From the cell containing the given text, extract its center point as (X, Y) coordinate. 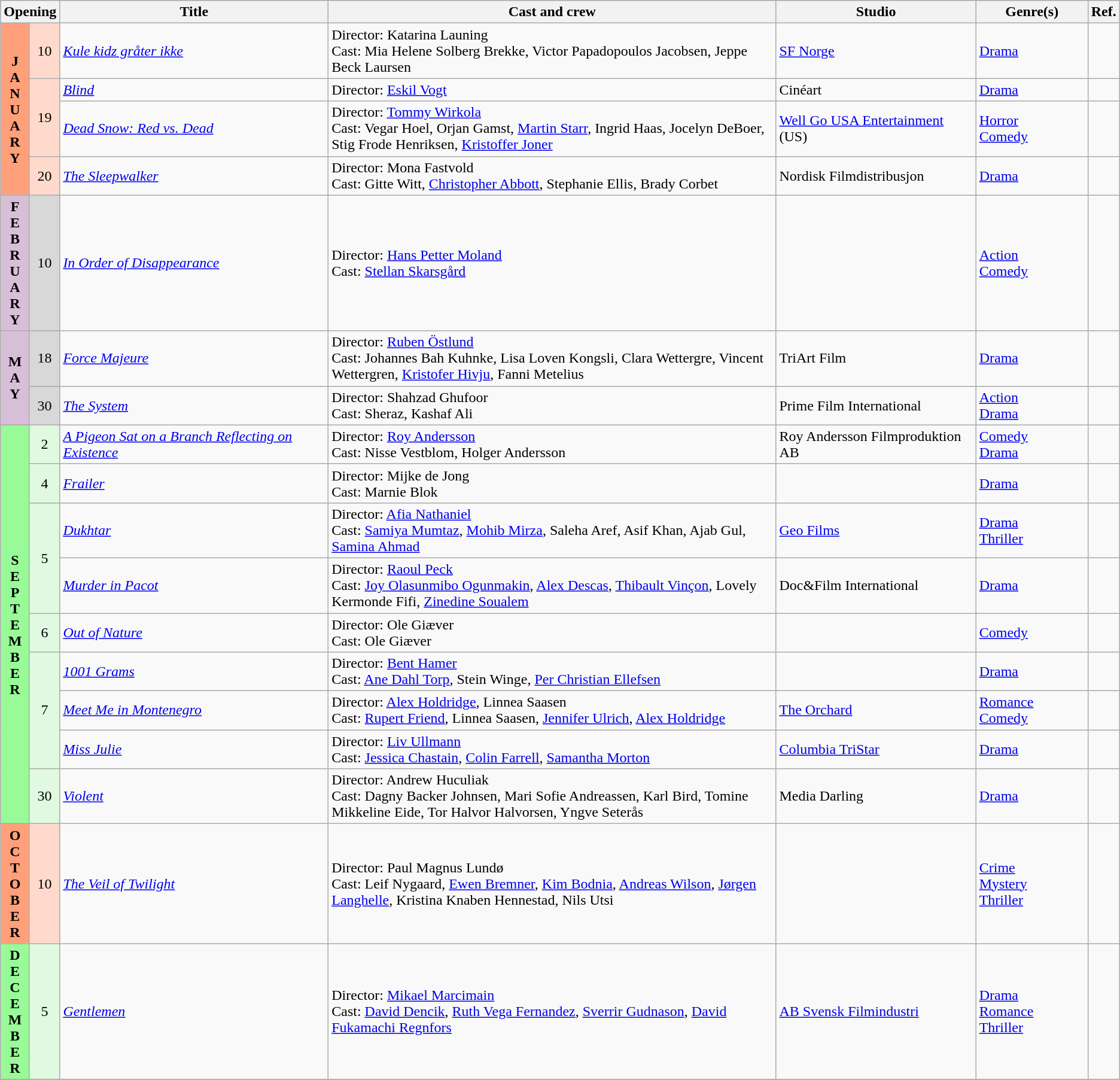
Director: Mijke de Jong Cast: Marnie Blok (552, 483)
The System (194, 406)
The Orchard (876, 711)
Action Drama (1031, 406)
6 (44, 632)
SEPTEMBER (16, 625)
Gentlemen (194, 1011)
Genre(s) (1031, 12)
Director: Mona Fastvold Cast: Gitte Witt, Christopher Abbott, Stephanie Ellis, Brady Corbet (552, 176)
Director: Shahzad Ghufoor Cast: Sheraz, Kashaf Ali (552, 406)
A Pigeon Sat on a Branch Reflecting on Existence (194, 444)
Director: Roy Andersson Cast: Nisse Vestblom, Holger Andersson (552, 444)
Comedy (1031, 632)
Director: Eskil Vogt (552, 90)
Well Go USA Entertainment (US) (876, 129)
Director: Ruben Östlund Cast: Johannes Bah Kuhnke, Lisa Loven Kongsli, Clara Wettergre, Vincent Wettergren, Kristofer Hivju, Fanni Metelius (552, 358)
Director: Andrew Huculiak Cast: Dagny Backer Johnsen, Mari Sofie Andreassen, Karl Bird, Tomine Mikkeline Eide, Tor Halvor Halvorsen, Yngve Seterås (552, 796)
1001 Grams (194, 671)
Media Darling (876, 796)
Director: Alex Holdridge, Linnea Saasen Cast: Rupert Friend, Linnea Saasen, Jennifer Ulrich, Alex Holdridge (552, 711)
Drama Romance Thriller (1031, 1011)
Dead Snow: Red vs. Dead (194, 129)
OCTOBER (16, 884)
DECEMBER (16, 1011)
Director: Mikael Marcimain Cast: David Dencik, Ruth Vega Fernandez, Sverrir Gudnason, David Fukamachi Regnfors (552, 1011)
Opening (30, 12)
4 (44, 483)
In Order of Disappearance (194, 263)
Horror Comedy (1031, 129)
Miss Julie (194, 749)
Director: Afia Nathaniel Cast: Samiya Mumtaz, Mohib Mirza, Saleha Aref, Asif Khan, Ajab Gul, Samina Ahmad (552, 530)
FEBRUARY (16, 263)
Doc&Film International (876, 585)
20 (44, 176)
Director: Raoul Peck Cast: Joy Olasunmibo Ogunmakin, Alex Descas, Thibault Vinçon, Lovely Kermonde Fifi, Zinedine Soualem (552, 585)
Director: Katarina Launing Cast: Mia Helene Solberg Brekke, Victor Papadopoulos Jacobsen, Jeppe Beck Laursen (552, 51)
Drama Thriller (1031, 530)
Cast and crew (552, 12)
Ref. (1103, 12)
Crime Mystery Thriller (1031, 884)
Romance Comedy (1031, 711)
Murder in Pacot (194, 585)
Prime Film International (876, 406)
Action Comedy (1031, 263)
Director: Ole Giæver Cast: Ole Giæver (552, 632)
Columbia TriStar (876, 749)
MAY (16, 378)
SF Norge (876, 51)
Nordisk Filmdistribusjon (876, 176)
Director: Paul Magnus Lundø Cast: Leif Nygaard, Ewen Bremner, Kim Bodnia, Andreas Wilson, Jørgen Langhelle, Kristina Knaben Hennestad, Nils Utsi (552, 884)
Studio (876, 12)
Cinéart (876, 90)
Dukhtar (194, 530)
Director: Tommy Wirkola Cast: Vegar Hoel, Orjan Gamst, Martin Starr, Ingrid Haas, Jocelyn DeBoer, Stig Frode Henriksen, Kristoffer Joner (552, 129)
Violent (194, 796)
7 (44, 711)
Blind (194, 90)
Director: Liv Ullmann Cast: Jessica Chastain, Colin Farrell, Samantha Morton (552, 749)
AB Svensk Filmindustri (876, 1011)
JANUARY (16, 109)
Director: Hans Petter Moland Cast: Stellan Skarsgård (552, 263)
Director: Bent Hamer Cast: Ane Dahl Torp, Stein Winge, Per Christian Ellefsen (552, 671)
Geo Films (876, 530)
Frailer (194, 483)
Force Majeure (194, 358)
19 (44, 117)
The Sleepwalker (194, 176)
2 (44, 444)
The Veil of Twilight (194, 884)
Comedy Drama (1031, 444)
Meet Me in Montenegro (194, 711)
Out of Nature (194, 632)
Roy Andersson Filmproduktion AB (876, 444)
18 (44, 358)
TriArt Film (876, 358)
Title (194, 12)
Kule kidz gråter ikke (194, 51)
